Identify which cell holds the provided text, then report its (x, y) central coordinate. 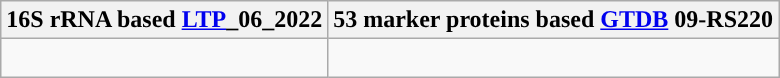
16S rRNA based LTP_06_2022 (164, 20)
53 marker proteins based GTDB 09-RS220 (554, 20)
